Pinpoint the cell where the given text exists, returning its (x, y) midpoint coordinate. 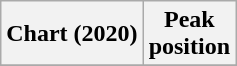
Chart (2020) (72, 34)
Peakposition (189, 34)
